Provide the (X, Y) coordinate of the cell's center where the given text is located.  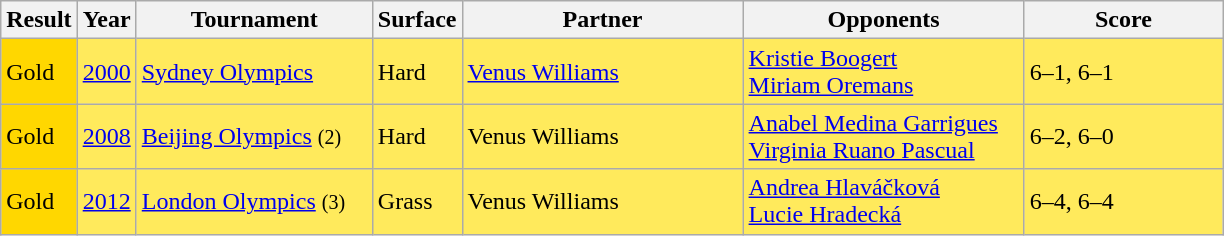
Sydney Olympics (254, 72)
2000 (106, 72)
Partner (602, 20)
Year (106, 20)
6–1, 6–1 (1124, 72)
Tournament (254, 20)
6–4, 6–4 (1124, 202)
Score (1124, 20)
Beijing Olympics (2) (254, 136)
Kristie Boogert Miriam Oremans (884, 72)
Andrea Hlaváčková Lucie Hradecká (884, 202)
Surface (417, 20)
Opponents (884, 20)
Grass (417, 202)
Anabel Medina Garrigues Virginia Ruano Pascual (884, 136)
2008 (106, 136)
6–2, 6–0 (1124, 136)
Result (39, 20)
London Olympics (3) (254, 202)
2012 (106, 202)
